Find where the given text appears and provide that cell's center as [x, y] coordinate. 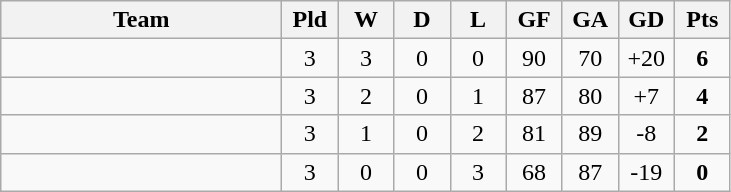
-19 [646, 172]
+7 [646, 96]
GF [534, 20]
-8 [646, 134]
Team [142, 20]
+20 [646, 58]
GD [646, 20]
68 [534, 172]
GA [590, 20]
90 [534, 58]
Pld [310, 20]
81 [534, 134]
6 [702, 58]
4 [702, 96]
W [366, 20]
Pts [702, 20]
80 [590, 96]
70 [590, 58]
89 [590, 134]
D [422, 20]
L [478, 20]
